For the text-containing cell, return its midpoint in [x, y] coordinate format. 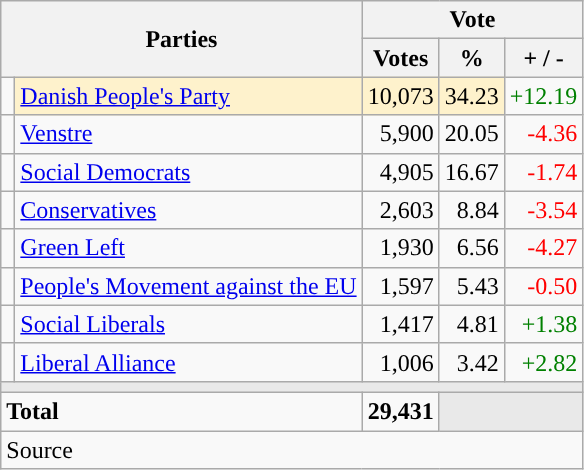
+12.19 [544, 96]
Source [292, 449]
Parties [182, 39]
Vote [472, 20]
29,431 [400, 411]
-1.74 [544, 172]
4,905 [400, 172]
Social Democrats [188, 172]
-3.54 [544, 210]
1,597 [400, 286]
+ / - [544, 58]
5.43 [472, 286]
1,417 [400, 324]
People's Movement against the EU [188, 286]
-4.27 [544, 248]
Green Left [188, 248]
Venstre [188, 134]
34.23 [472, 96]
5,900 [400, 134]
Danish People's Party [188, 96]
16.67 [472, 172]
Conservatives [188, 210]
Social Liberals [188, 324]
Votes [400, 58]
1,006 [400, 362]
10,073 [400, 96]
+1.38 [544, 324]
3.42 [472, 362]
20.05 [472, 134]
Total [182, 411]
2,603 [400, 210]
Liberal Alliance [188, 362]
1,930 [400, 248]
-4.36 [544, 134]
4.81 [472, 324]
8.84 [472, 210]
% [472, 58]
6.56 [472, 248]
-0.50 [544, 286]
+2.82 [544, 362]
